Provide the (X, Y) coordinate of the cell's center where the given text is located.  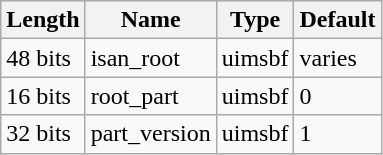
48 bits (43, 58)
16 bits (43, 96)
Type (255, 20)
root_part (150, 96)
isan_root (150, 58)
1 (338, 134)
Default (338, 20)
part_version (150, 134)
32 bits (43, 134)
varies (338, 58)
Name (150, 20)
Length (43, 20)
0 (338, 96)
